Extract the (x, y) coordinate from the center of the cell holding the provided text.  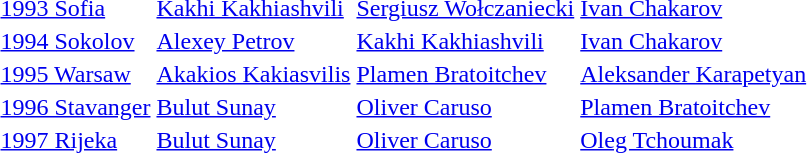
Bulut Sunay (254, 107)
Kakhi Kakhiashvili (466, 41)
Oliver Caruso (466, 107)
Alexey Petrov (254, 41)
Plamen Bratoitchev (466, 74)
Akakios Kakiasvilis (254, 74)
